From the cell containing the given text, extract its center point as (X, Y) coordinate. 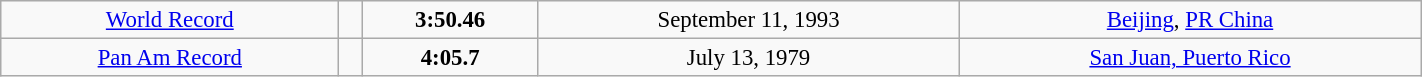
4:05.7 (450, 58)
Pan Am Record (170, 58)
Beijing, PR China (1190, 20)
San Juan, Puerto Rico (1190, 58)
September 11, 1993 (748, 20)
July 13, 1979 (748, 58)
3:50.46 (450, 20)
World Record (170, 20)
